Provide the [x, y] coordinate of the cell's center where the given text is located.  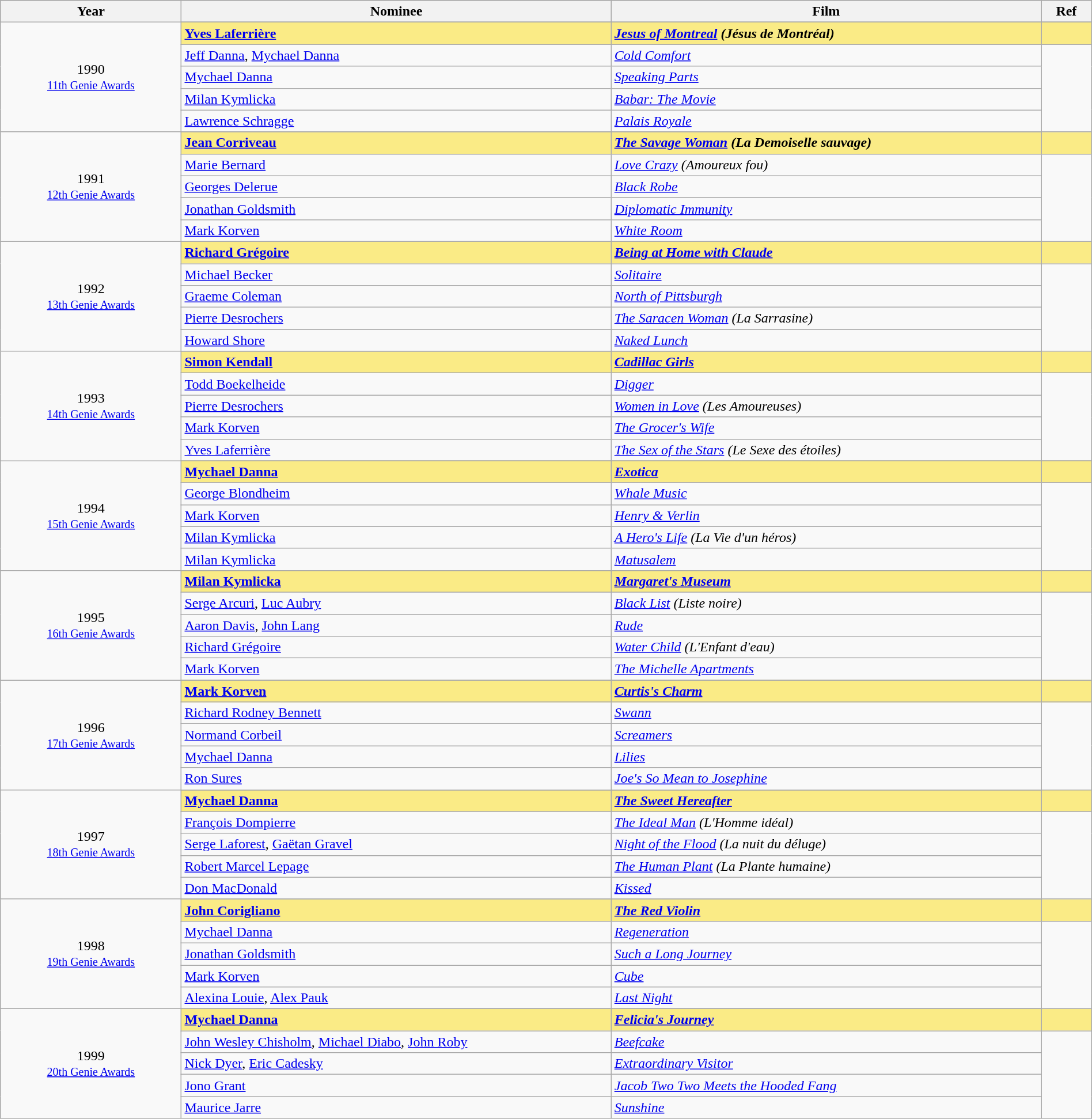
Love Crazy (Amoureux fou) [826, 165]
1995 16th Genie Awards [91, 625]
Last Night [826, 998]
The Ideal Man (L'Homme idéal) [826, 822]
Joe's So Mean to Josephine [826, 779]
John Corigliano [396, 910]
Water Child (L'Enfant d'eau) [826, 647]
Robert Marcel Lepage [396, 866]
Speaking Parts [826, 77]
The Michelle Apartments [826, 669]
The Human Plant (La Plante humaine) [826, 866]
Jeff Danna, Mychael Danna [396, 55]
1992 13th Genie Awards [91, 296]
Extraordinary Visitor [826, 1064]
Black Robe [826, 187]
Black List (Liste noire) [826, 603]
Beefcake [826, 1042]
The Grocer's Wife [826, 428]
Cube [826, 976]
Nominee [396, 12]
A Hero's Life (La Vie d'un héros) [826, 537]
The Sex of the Stars (Le Sexe des étoiles) [826, 450]
Don MacDonald [396, 888]
Matusalem [826, 559]
The Red Violin [826, 910]
Ref [1067, 12]
Kissed [826, 888]
Jesus of Montreal (Jésus de Montréal) [826, 33]
Night of the Flood (La nuit du déluge) [826, 844]
Georges Delerue [396, 187]
Jacob Two Two Meets the Hooded Fang [826, 1086]
The Sweet Hereafter [826, 801]
Regeneration [826, 932]
1997 18th Genie Awards [91, 844]
Howard Shore [396, 340]
Marie Bernard [396, 165]
Ron Sures [396, 779]
Rude [826, 625]
1999 20th Genie Awards [91, 1064]
Exotica [826, 472]
Margaret's Museum [826, 581]
Palais Royale [826, 121]
Todd Boekelheide [396, 384]
Lilies [826, 757]
Curtis's Charm [826, 691]
Serge Laforest, Gaëtan Gravel [396, 844]
Graeme Coleman [396, 297]
Jean Corriveau [396, 143]
Normand Corbeil [396, 735]
1991 12th Genie Awards [91, 187]
Naked Lunch [826, 340]
Year [91, 12]
Screamers [826, 735]
Cold Comfort [826, 55]
Being at Home with Claude [826, 252]
Women in Love (Les Amoureuses) [826, 406]
1993 14th Genie Awards [91, 406]
Alexina Louie, Alex Pauk [396, 998]
1994 15th Genie Awards [91, 515]
1998 19th Genie Awards [91, 954]
Such a Long Journey [826, 954]
Felicia's Journey [826, 1020]
Henry & Verlin [826, 515]
The Savage Woman (La Demoiselle sauvage) [826, 143]
John Wesley Chisholm, Michael Diabo, John Roby [396, 1042]
The Saracen Woman (La Sarrasine) [826, 318]
François Dompierre [396, 822]
Serge Arcuri, Luc Aubry [396, 603]
Nick Dyer, Eric Cadesky [396, 1064]
Swann [826, 713]
George Blondheim [396, 494]
1996 17th Genie Awards [91, 735]
Babar: The Movie [826, 99]
Cadillac Girls [826, 362]
Simon Kendall [396, 362]
Lawrence Schragge [396, 121]
Digger [826, 384]
Diplomatic Immunity [826, 208]
North of Pittsburgh [826, 297]
White Room [826, 230]
1990 11th Genie Awards [91, 77]
Michael Becker [396, 275]
Maurice Jarre [396, 1107]
Jono Grant [396, 1086]
Film [826, 12]
Aaron Davis, John Lang [396, 625]
Solitaire [826, 275]
Richard Rodney Bennett [396, 713]
Sunshine [826, 1107]
Whale Music [826, 494]
